Pinpoint the cell where the given text exists, returning its (x, y) midpoint coordinate. 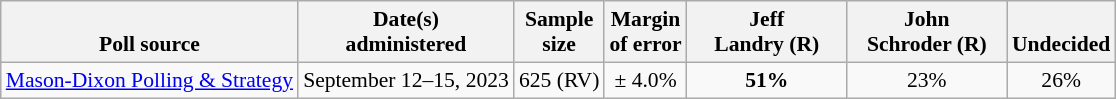
Samplesize (560, 32)
26% (1061, 80)
Mason-Dixon Polling & Strategy (150, 80)
September 12–15, 2023 (406, 80)
Poll source (150, 32)
23% (927, 80)
JohnSchroder (R) (927, 32)
625 (RV) (560, 80)
JeffLandry (R) (767, 32)
Date(s)administered (406, 32)
51% (767, 80)
Undecided (1061, 32)
± 4.0% (645, 80)
Marginof error (645, 32)
